Return (X, Y) of the center of cell containing provided text 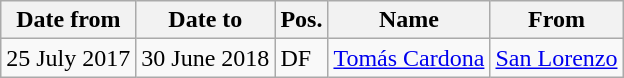
Date to (206, 20)
DF (302, 58)
30 June 2018 (206, 58)
25 July 2017 (68, 58)
San Lorenzo (556, 58)
Tomás Cardona (409, 58)
Name (409, 20)
From (556, 20)
Date from (68, 20)
Pos. (302, 20)
